Return the (X, Y) coordinate for the center point of the cell that contains the specified text.  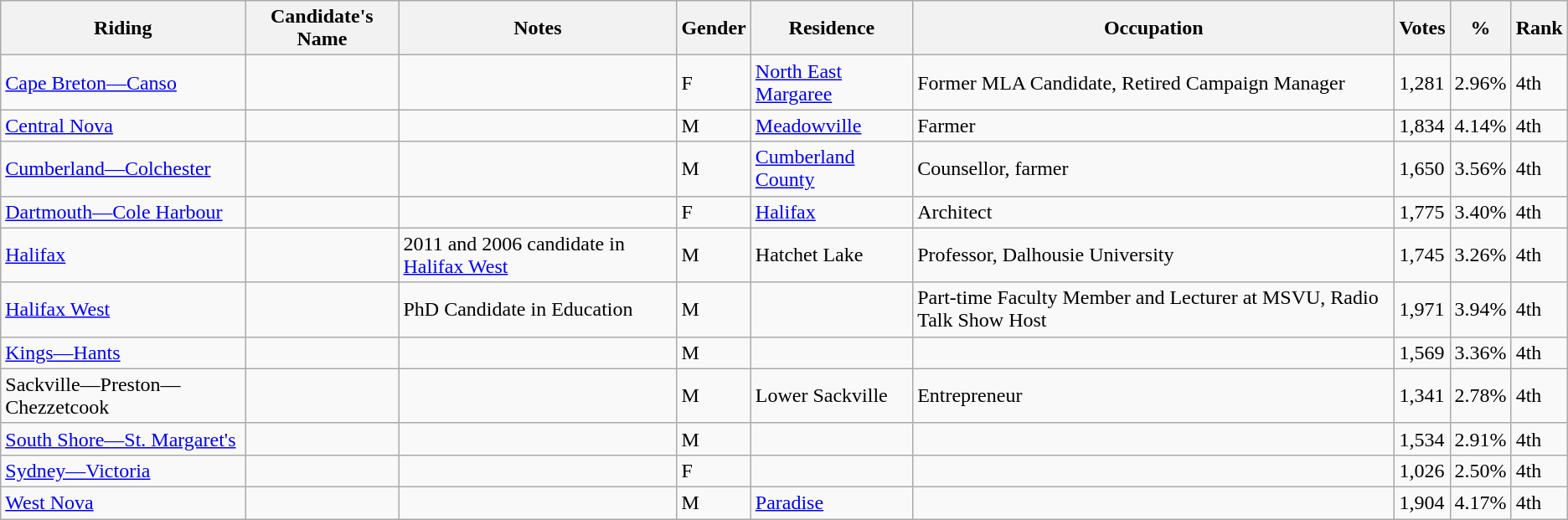
Notes (538, 28)
Professor, Dalhousie University (1154, 255)
Hatchet Lake (831, 255)
1,534 (1422, 439)
Paradise (831, 502)
1,745 (1422, 255)
Sackville—Preston—Chezzetcook (123, 395)
Former MLA Candidate, Retired Campaign Manager (1154, 82)
1,650 (1422, 169)
South Shore—St. Margaret's (123, 439)
4.14% (1481, 126)
Meadowville (831, 126)
North East Margaree (831, 82)
Votes (1422, 28)
2.96% (1481, 82)
Lower Sackville (831, 395)
Architect (1154, 212)
3.40% (1481, 212)
Cape Breton—Canso (123, 82)
2.78% (1481, 395)
2.91% (1481, 439)
1,026 (1422, 471)
West Nova (123, 502)
Riding (123, 28)
Counsellor, farmer (1154, 169)
1,971 (1422, 310)
PhD Candidate in Education (538, 310)
Farmer (1154, 126)
3.56% (1481, 169)
Part-time Faculty Member and Lecturer at MSVU, Radio Talk Show Host (1154, 310)
Candidate's Name (322, 28)
3.36% (1481, 353)
1,904 (1422, 502)
1,569 (1422, 353)
2011 and 2006 candidate in Halifax West (538, 255)
Gender (714, 28)
% (1481, 28)
1,775 (1422, 212)
Cumberland—Colchester (123, 169)
2.50% (1481, 471)
Entrepreneur (1154, 395)
1,341 (1422, 395)
Residence (831, 28)
Central Nova (123, 126)
Kings—Hants (123, 353)
1,281 (1422, 82)
3.94% (1481, 310)
4.17% (1481, 502)
Sydney—Victoria (123, 471)
Cumberland County (831, 169)
3.26% (1481, 255)
1,834 (1422, 126)
Rank (1540, 28)
Dartmouth—Cole Harbour (123, 212)
Halifax West (123, 310)
Occupation (1154, 28)
